From the cell containing the given text, extract its center point as [X, Y] coordinate. 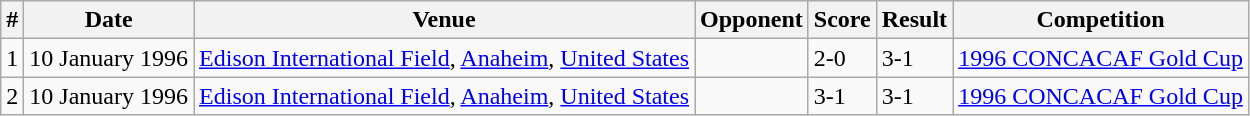
Date [109, 20]
Venue [444, 20]
Competition [1101, 20]
# [12, 20]
2 [12, 96]
Opponent [752, 20]
Score [842, 20]
2-0 [842, 58]
1 [12, 58]
Result [914, 20]
